Provide the (x, y) coordinate of the cell's center where the given text is located.  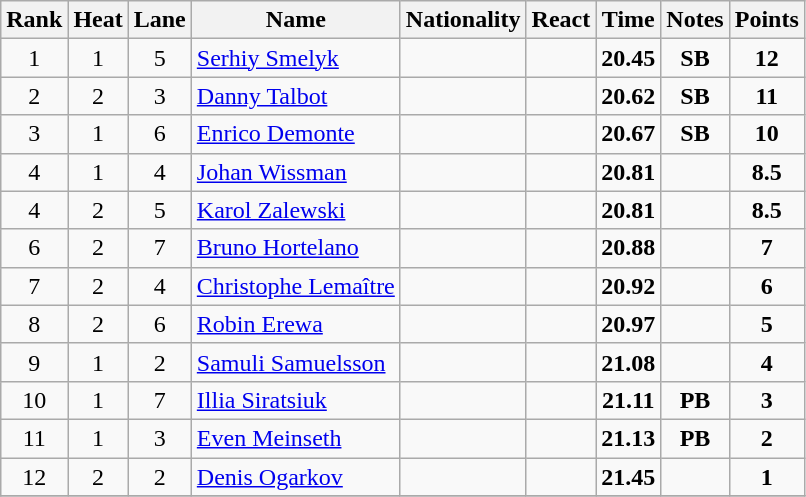
Christophe Lemaître (296, 286)
20.67 (628, 134)
Robin Erewa (296, 324)
20.88 (628, 248)
21.45 (628, 477)
Name (296, 20)
20.97 (628, 324)
Lane (160, 20)
21.13 (628, 438)
9 (34, 362)
Karol Zalewski (296, 210)
Bruno Hortelano (296, 248)
20.62 (628, 96)
Rank (34, 20)
Time (628, 20)
Even Meinseth (296, 438)
React (561, 20)
Johan Wissman (296, 172)
Danny Talbot (296, 96)
20.92 (628, 286)
8 (34, 324)
Serhiy Smelyk (296, 58)
21.08 (628, 362)
Denis Ogarkov (296, 477)
Illia Siratsiuk (296, 400)
Points (766, 20)
21.11 (628, 400)
20.45 (628, 58)
Notes (695, 20)
Heat (98, 20)
Samuli Samuelsson (296, 362)
Nationality (463, 20)
Enrico Demonte (296, 134)
